Extract the [X, Y] coordinate from the center of the cell holding the provided text.  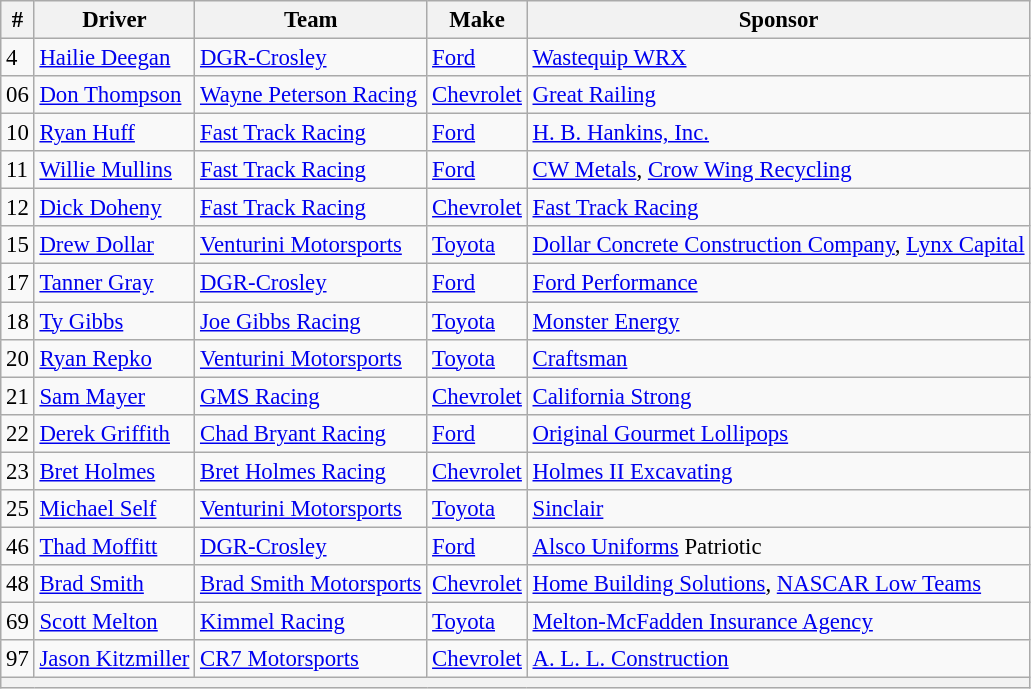
Sponsor [778, 20]
Chad Bryant Racing [311, 433]
GMS Racing [311, 396]
Wayne Peterson Racing [311, 95]
Brad Smith Motorsports [311, 584]
Sinclair [778, 509]
Ty Gibbs [114, 321]
Jason Kitzmiller [114, 659]
Bret Holmes Racing [311, 471]
Holmes II Excavating [778, 471]
Joe Gibbs Racing [311, 321]
20 [18, 358]
10 [18, 133]
48 [18, 584]
06 [18, 95]
Dollar Concrete Construction Company, Lynx Capital [778, 245]
Michael Self [114, 509]
Derek Griffith [114, 433]
# [18, 20]
Home Building Solutions, NASCAR Low Teams [778, 584]
Ryan Huff [114, 133]
Dick Doheny [114, 208]
Melton-McFadden Insurance Agency [778, 621]
18 [18, 321]
Wastequip WRX [778, 58]
H. B. Hankins, Inc. [778, 133]
Monster Energy [778, 321]
Willie Mullins [114, 170]
Team [311, 20]
4 [18, 58]
Drew Dollar [114, 245]
23 [18, 471]
11 [18, 170]
Driver [114, 20]
69 [18, 621]
97 [18, 659]
22 [18, 433]
California Strong [778, 396]
Bret Holmes [114, 471]
Scott Melton [114, 621]
25 [18, 509]
17 [18, 283]
Alsco Uniforms Patriotic [778, 546]
Great Railing [778, 95]
A. L. L. Construction [778, 659]
CW Metals, Crow Wing Recycling [778, 170]
Don Thompson [114, 95]
15 [18, 245]
Ford Performance [778, 283]
Craftsman [778, 358]
Hailie Deegan [114, 58]
21 [18, 396]
12 [18, 208]
Make [477, 20]
Tanner Gray [114, 283]
Sam Mayer [114, 396]
46 [18, 546]
Original Gourmet Lollipops [778, 433]
Kimmel Racing [311, 621]
Thad Moffitt [114, 546]
Ryan Repko [114, 358]
Brad Smith [114, 584]
CR7 Motorsports [311, 659]
